Determine the (x, y) coordinate at the center of the cell enclosing the given text.  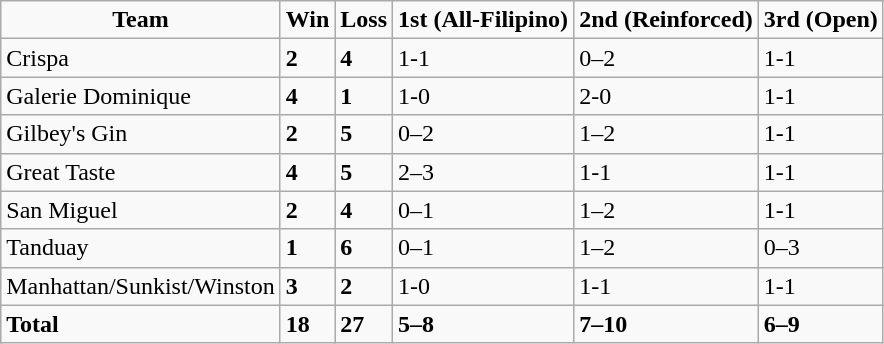
Gilbey's Gin (140, 134)
3 (308, 286)
Tanduay (140, 248)
Total (140, 324)
27 (364, 324)
3rd (Open) (820, 20)
7–10 (666, 324)
6–9 (820, 324)
2nd (Reinforced) (666, 20)
Loss (364, 20)
San Miguel (140, 210)
18 (308, 324)
5–8 (484, 324)
6 (364, 248)
Manhattan/Sunkist/Winston (140, 286)
Win (308, 20)
Great Taste (140, 172)
2-0 (666, 96)
1st (All-Filipino) (484, 20)
Team (140, 20)
Crispa (140, 58)
Galerie Dominique (140, 96)
0–3 (820, 248)
2–3 (484, 172)
